Search for the cell housing the specified text and yield its [x, y] center coordinate. 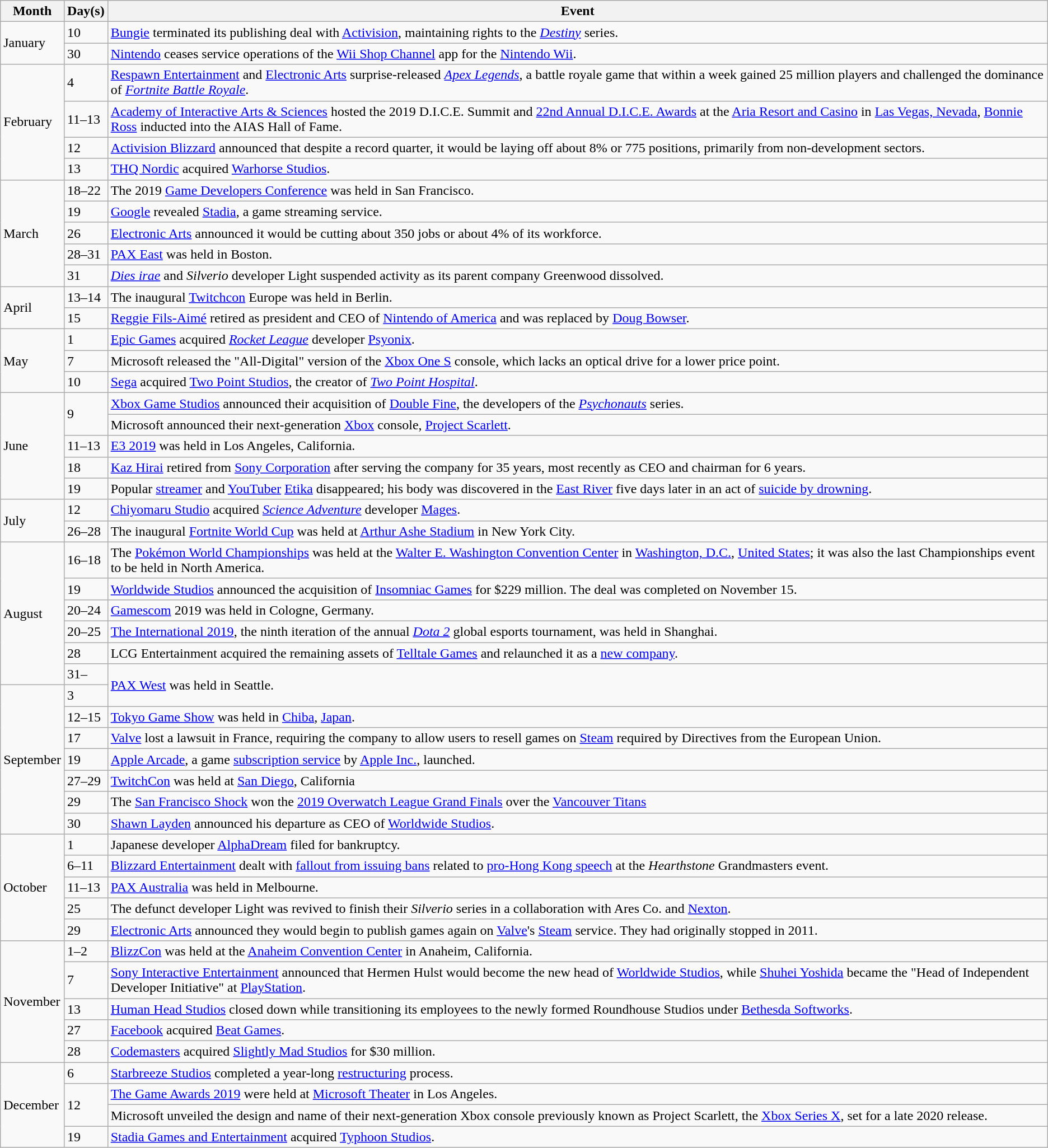
PAX Australia was held in Melbourne. [578, 887]
18 [86, 467]
Event [578, 11]
The inaugural Fortnite World Cup was held at Arthur Ashe Stadium in New York City. [578, 531]
6 [86, 1073]
The Game Awards 2019 were held at Microsoft Theater in Los Angeles. [578, 1094]
The defunct developer Light was revived to finish their Silverio series in a collaboration with Ares Co. and Nexton. [578, 908]
Day(s) [86, 11]
18–22 [86, 190]
November [32, 1001]
27–29 [86, 781]
The International 2019, the ninth iteration of the annual Dota 2 global esports tournament, was held in Shanghai. [578, 631]
Google revealed Stadia, a game streaming service. [578, 212]
PAX West was held in Seattle. [578, 685]
Reggie Fils-Aimé retired as president and CEO of Nintendo of America and was replaced by Doug Bowser. [578, 318]
October [32, 887]
Shawn Layden announced his departure as CEO of Worldwide Studios. [578, 823]
March [32, 233]
The San Francisco Shock won the 2019 Overwatch League Grand Finals over the Vancouver Titans [578, 802]
20–25 [86, 631]
August [32, 613]
Xbox Game Studios announced their acquisition of Double Fine, the developers of the Psychonauts series. [578, 404]
Nintendo ceases service operations of the Wii Shop Channel app for the Nintendo Wii. [578, 54]
Popular streamer and YouTuber Etika disappeared; his body was discovered in the East River five days later in an act of suicide by drowning. [578, 489]
Starbreeze Studios completed a year-long restructuring process. [578, 1073]
31– [86, 674]
20–24 [86, 610]
Chiyomaru Studio acquired Science Adventure developer Mages. [578, 510]
THQ Nordic acquired Warhorse Studios. [578, 169]
17 [86, 738]
E3 2019 was held in Los Angeles, California. [578, 446]
April [32, 308]
3 [86, 696]
Japanese developer AlphaDream filed for bankruptcy. [578, 845]
25 [86, 908]
Codemasters acquired Slightly Mad Studios for $30 million. [578, 1052]
The 2019 Game Developers Conference was held in San Francisco. [578, 190]
12–15 [86, 717]
9 [86, 414]
The inaugural Twitchcon Europe was held in Berlin. [578, 297]
26 [86, 233]
Sega acquired Two Point Studios, the creator of Two Point Hospital. [578, 382]
15 [86, 318]
Microsoft released the "All-Digital" version of the Xbox One S console, which lacks an optical drive for a lower price point. [578, 361]
27 [86, 1030]
16–18 [86, 560]
Month [32, 11]
Microsoft announced their next-generation Xbox console, Project Scarlett. [578, 425]
Dies irae and Silverio developer Light suspended activity as its parent company Greenwood dissolved. [578, 275]
Electronic Arts announced they would begin to publish games again on Valve's Steam service. They had originally stopped in 2011. [578, 930]
31 [86, 275]
Valve lost a lawsuit in France, requiring the company to allow users to resell games on Steam required by Directives from the European Union. [578, 738]
September [32, 760]
July [32, 521]
Bungie terminated its publishing deal with Activision, maintaining rights to the Destiny series. [578, 32]
Worldwide Studios announced the acquisition of Insomniac Games for $229 million. The deal was completed on November 15. [578, 589]
Tokyo Game Show was held in Chiba, Japan. [578, 717]
Electronic Arts announced it would be cutting about 350 jobs or about 4% of its workforce. [578, 233]
Epic Games acquired Rocket League developer Psyonix. [578, 340]
Blizzard Entertainment dealt with fallout from issuing bans related to pro-Hong Kong speech at the Hearthstone Grandmasters event. [578, 866]
Gamescom 2019 was held in Cologne, Germany. [578, 610]
December [32, 1105]
Human Head Studios closed down while transitioning its employees to the newly formed Roundhouse Studios under Bethesda Softworks. [578, 1009]
28–31 [86, 254]
PAX East was held in Boston. [578, 254]
26–28 [86, 531]
TwitchCon was held at San Diego, California [578, 781]
Kaz Hirai retired from Sony Corporation after serving the company for 35 years, most recently as CEO and chairman for 6 years. [578, 467]
LCG Entertainment acquired the remaining assets of Telltale Games and relaunched it as a new company. [578, 653]
Facebook acquired Beat Games. [578, 1030]
13–14 [86, 297]
January [32, 43]
BlizzCon was held at the Anaheim Convention Center in Anaheim, California. [578, 951]
February [32, 122]
June [32, 446]
May [32, 361]
4 [86, 83]
Stadia Games and Entertainment acquired Typhoon Studios. [578, 1137]
Apple Arcade, a game subscription service by Apple Inc., launched. [578, 760]
6–11 [86, 866]
1–2 [86, 951]
